Capture the cell that displays the provided text and extract its (X, Y) central coordinate. 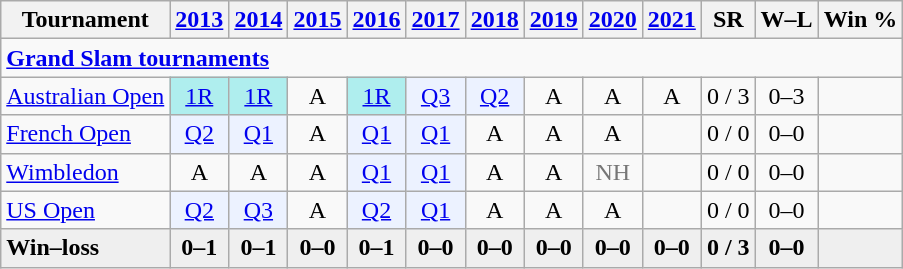
Tournament (86, 20)
2013 (200, 20)
2016 (376, 20)
2019 (554, 20)
SR (728, 20)
2017 (436, 20)
2014 (258, 20)
NH (612, 172)
Wimbledon (86, 172)
W–L (786, 20)
Win % (860, 20)
2021 (672, 20)
Australian Open (86, 96)
2018 (494, 20)
US Open (86, 210)
Grand Slam tournaments (452, 58)
Win–loss (86, 248)
0–3 (786, 96)
2015 (318, 20)
2020 (612, 20)
French Open (86, 134)
